Capture the cell that displays the provided text and extract its [X, Y] central coordinate. 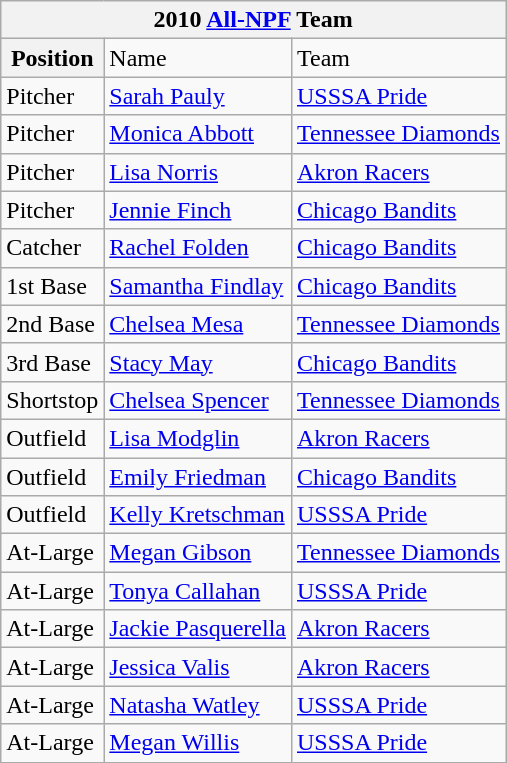
Position [52, 58]
Megan Willis [198, 743]
Sarah Pauly [198, 96]
Kelly Kretschman [198, 515]
Jackie Pasquerella [198, 629]
Catcher [52, 248]
Chelsea Spencer [198, 400]
Rachel Folden [198, 248]
Monica Abbott [198, 134]
Emily Friedman [198, 477]
Chelsea Mesa [198, 324]
Stacy May [198, 362]
2010 All-NPF Team [254, 20]
Samantha Findlay [198, 286]
Lisa Modglin [198, 438]
Jessica Valis [198, 667]
3rd Base [52, 362]
Shortstop [52, 400]
2nd Base [52, 324]
Tonya Callahan [198, 591]
Megan Gibson [198, 553]
Natasha Watley [198, 705]
Team [398, 58]
Jennie Finch [198, 210]
Name [198, 58]
Lisa Norris [198, 172]
1st Base [52, 286]
